For the text-containing cell, return its midpoint in (x, y) coordinate format. 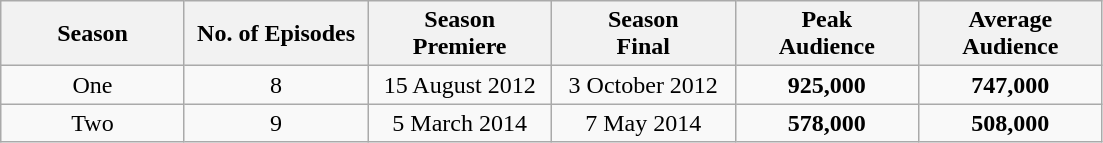
3 October 2012 (643, 85)
Season Final (643, 34)
15 August 2012 (460, 85)
5 March 2014 (460, 123)
One (93, 85)
925,000 (827, 85)
Average Audience (1011, 34)
Two (93, 123)
No. of Episodes (276, 34)
747,000 (1011, 85)
Season Premiere (460, 34)
578,000 (827, 123)
Peak Audience (827, 34)
Season (93, 34)
7 May 2014 (643, 123)
9 (276, 123)
8 (276, 85)
508,000 (1011, 123)
